Identify which cell holds the provided text, then report its (X, Y) central coordinate. 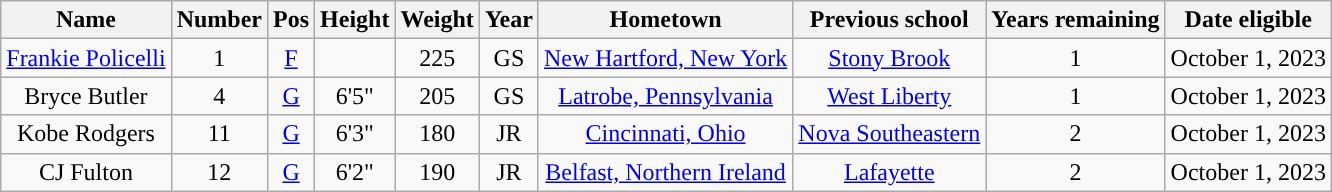
Stony Brook (890, 58)
Lafayette (890, 172)
F (292, 58)
6'3" (355, 134)
Bryce Butler (86, 96)
Hometown (665, 20)
11 (219, 134)
CJ Fulton (86, 172)
180 (437, 134)
205 (437, 96)
Cincinnati, Ohio (665, 134)
Year (508, 20)
Frankie Policelli (86, 58)
190 (437, 172)
Weight (437, 20)
4 (219, 96)
Date eligible (1248, 20)
Kobe Rodgers (86, 134)
West Liberty (890, 96)
Pos (292, 20)
Belfast, Northern Ireland (665, 172)
Latrobe, Pennsylvania (665, 96)
Height (355, 20)
Years remaining (1076, 20)
Nova Southeastern (890, 134)
6'2" (355, 172)
New Hartford, New York (665, 58)
12 (219, 172)
Previous school (890, 20)
225 (437, 58)
6'5" (355, 96)
Number (219, 20)
Name (86, 20)
